Scan for the cell matching the given text and deliver its [x, y] coordinate at center. 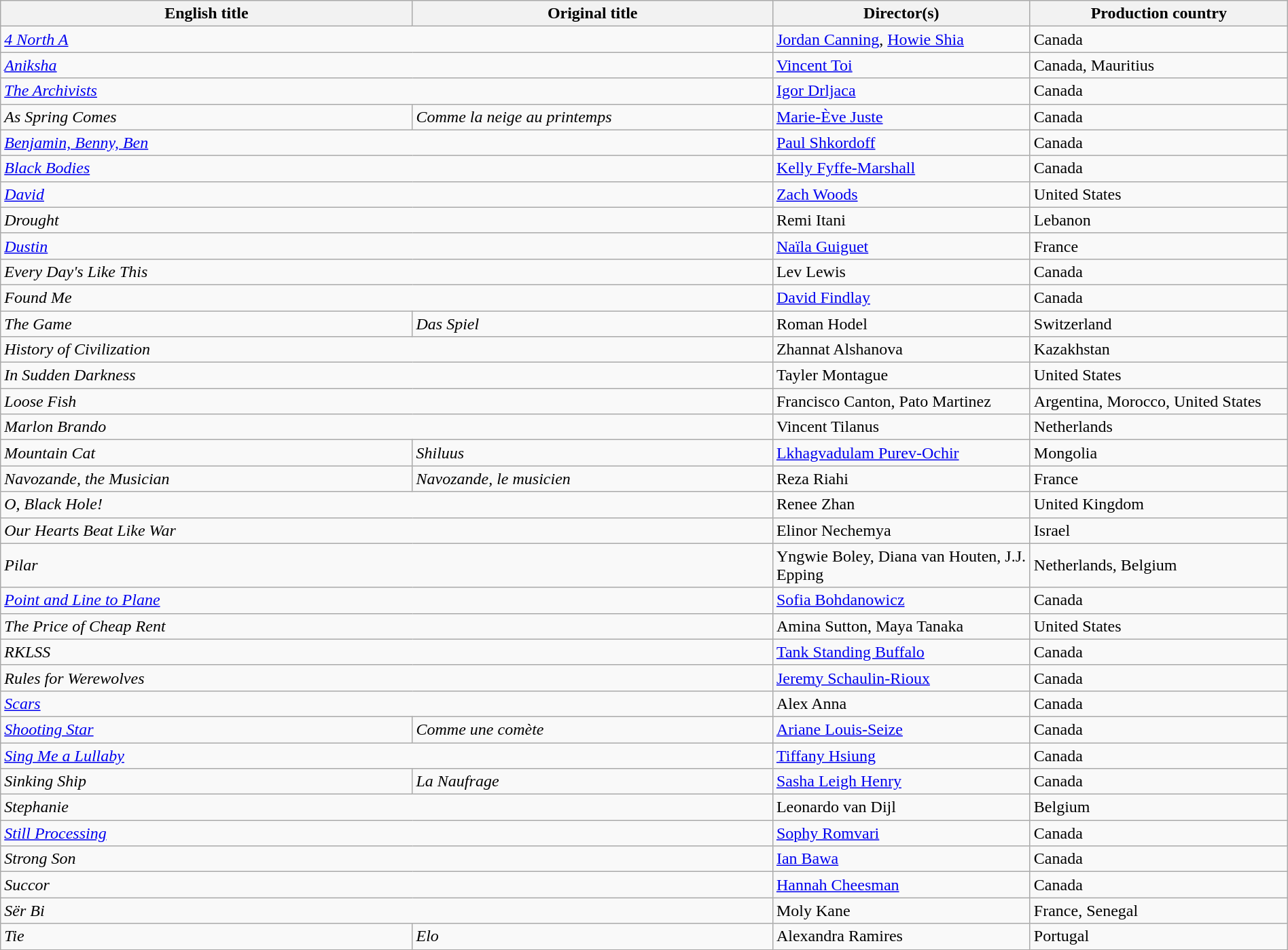
Sinking Ship [207, 782]
Sing Me a Lullaby [387, 756]
Still Processing [387, 833]
Paul Shkordoff [901, 143]
Lkhagvadulam Purev-Ochir [901, 453]
Dustin [387, 246]
France, Senegal [1159, 911]
RKLSS [387, 652]
David Findlay [901, 297]
Shiluus [592, 453]
Every Day's Like This [387, 272]
The Price of Cheap Rent [387, 626]
Drought [387, 220]
David [387, 194]
Remi Itani [901, 220]
Kazakhstan [1159, 350]
Tayler Montague [901, 376]
Zhannat Alshanova [901, 350]
The Archivists [387, 91]
Shooting Star [207, 729]
United Kingdom [1159, 505]
Switzerland [1159, 324]
Elo [592, 936]
Portugal [1159, 936]
Reza Riahi [901, 479]
Moly Kane [901, 911]
Director(s) [901, 14]
Sër Bi [387, 911]
Lebanon [1159, 220]
Marie-Ève Juste [901, 117]
Das Spiel [592, 324]
Ian Bawa [901, 859]
Sophy Romvari [901, 833]
Zach Woods [901, 194]
Elinor Nechemya [901, 530]
Kelly Fyffe-Marshall [901, 168]
Mountain Cat [207, 453]
Lev Lewis [901, 272]
Amina Sutton, Maya Tanaka [901, 626]
Tank Standing Buffalo [901, 652]
Roman Hodel [901, 324]
Sofia Bohdanowicz [901, 600]
Pilar [387, 565]
Marlon Brando [387, 427]
Original title [592, 14]
As Spring Comes [207, 117]
Netherlands [1159, 427]
Jeremy Schaulin-Rioux [901, 678]
La Naufrage [592, 782]
Black Bodies [387, 168]
Tie [207, 936]
Belgium [1159, 807]
Production country [1159, 14]
Canada, Mauritius [1159, 65]
Vincent Tilanus [901, 427]
Alexandra Ramires [901, 936]
Renee Zhan [901, 505]
Scars [387, 704]
Comme la neige au printemps [592, 117]
Sasha Leigh Henry [901, 782]
Point and Line to Plane [387, 600]
Loose Fish [387, 401]
English title [207, 14]
Tiffany Hsiung [901, 756]
Navozande, the Musician [207, 479]
Israel [1159, 530]
O, Black Hole! [387, 505]
Strong Son [387, 859]
Igor Drljaca [901, 91]
Aniksha [387, 65]
Ariane Louis-Seize [901, 729]
In Sudden Darkness [387, 376]
Naïla Guiguet [901, 246]
History of Civilization [387, 350]
4 North A [387, 39]
Our Hearts Beat Like War [387, 530]
Alex Anna [901, 704]
Vincent Toi [901, 65]
The Game [207, 324]
Rules for Werewolves [387, 678]
Stephanie [387, 807]
Jordan Canning, Howie Shia [901, 39]
Mongolia [1159, 453]
Found Me [387, 297]
Netherlands, Belgium [1159, 565]
Leonardo van Dijl [901, 807]
Comme une comète [592, 729]
Benjamin, Benny, Ben [387, 143]
Succor [387, 885]
Navozande, le musicien [592, 479]
Yngwie Boley, Diana van Houten, J.J. Epping [901, 565]
Argentina, Morocco, United States [1159, 401]
Francisco Canton, Pato Martinez [901, 401]
Hannah Cheesman [901, 885]
